Locate the cell with the specified text and output its (X, Y) center coordinate. 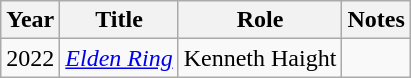
Title (119, 20)
Year (30, 20)
Kenneth Haight (260, 58)
Role (260, 20)
Elden Ring (119, 58)
Notes (376, 20)
2022 (30, 58)
